Return (X, Y) of the center of cell containing provided text 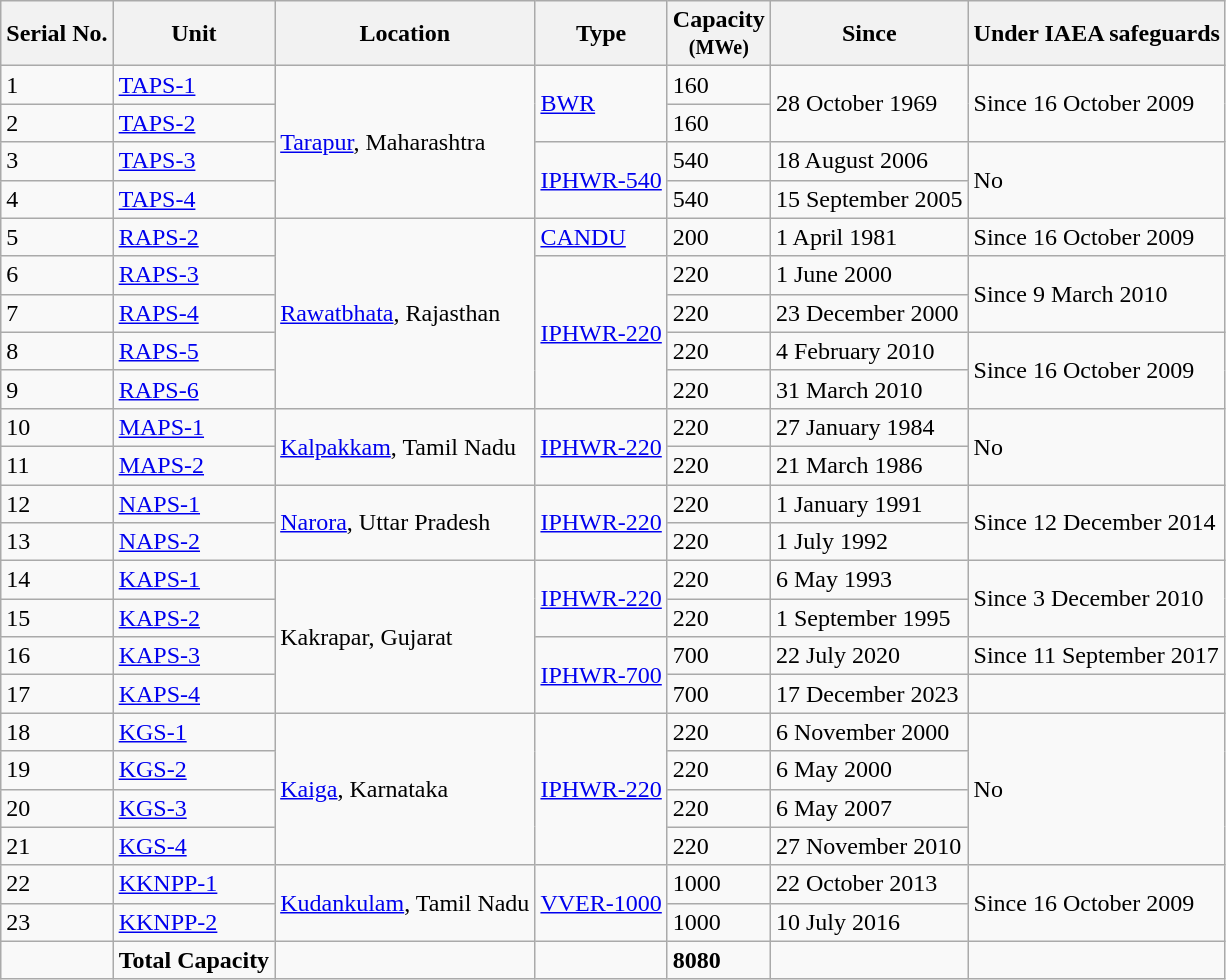
Location (405, 34)
MAPS-1 (194, 427)
Since 12 December 2014 (1096, 522)
22 October 2013 (869, 884)
6 May 2000 (869, 770)
KAPS-3 (194, 656)
5 (57, 237)
8080 (718, 960)
1 January 1991 (869, 503)
Total Capacity (194, 960)
18 (57, 732)
IPHWR-540 (601, 180)
1 (57, 85)
NAPS-2 (194, 542)
TAPS-4 (194, 199)
Since 11 September 2017 (1096, 656)
1 April 1981 (869, 237)
Serial No. (57, 34)
1 June 2000 (869, 275)
KGS-3 (194, 808)
27 November 2010 (869, 846)
NAPS-1 (194, 503)
15 September 2005 (869, 199)
RAPS-4 (194, 313)
11 (57, 465)
200 (718, 237)
Since 9 March 2010 (1096, 294)
12 (57, 503)
17 (57, 694)
Unit (194, 34)
31 March 2010 (869, 389)
1 July 1992 (869, 542)
10 (57, 427)
23 (57, 922)
2 (57, 123)
10 July 2016 (869, 922)
Since 3 December 2010 (1096, 599)
RAPS-5 (194, 351)
Kakrapar, Gujarat (405, 637)
21 (57, 846)
KAPS-4 (194, 694)
6 November 2000 (869, 732)
RAPS-6 (194, 389)
4 February 2010 (869, 351)
21 March 1986 (869, 465)
Under IAEA safeguards (1096, 34)
8 (57, 351)
Narora, Uttar Pradesh (405, 522)
RAPS-2 (194, 237)
Type (601, 34)
28 October 1969 (869, 104)
1 September 1995 (869, 618)
VVER-1000 (601, 903)
9 (57, 389)
TAPS-3 (194, 161)
RAPS-3 (194, 275)
Capacity(MWe) (718, 34)
6 May 2007 (869, 808)
Kalpakkam, Tamil Nadu (405, 446)
KAPS-1 (194, 580)
KKNPP-1 (194, 884)
3 (57, 161)
18 August 2006 (869, 161)
6 (57, 275)
22 (57, 884)
KAPS-2 (194, 618)
Kaiga, Karnataka (405, 789)
20 (57, 808)
22 July 2020 (869, 656)
17 December 2023 (869, 694)
KKNPP-2 (194, 922)
KGS-2 (194, 770)
13 (57, 542)
MAPS-2 (194, 465)
TAPS-1 (194, 85)
19 (57, 770)
KGS-1 (194, 732)
KGS-4 (194, 846)
Rawatbhata, Rajasthan (405, 313)
4 (57, 199)
TAPS-2 (194, 123)
IPHWR-700 (601, 675)
Kudankulam, Tamil Nadu (405, 903)
14 (57, 580)
23 December 2000 (869, 313)
27 January 1984 (869, 427)
Tarapur, Maharashtra (405, 142)
7 (57, 313)
15 (57, 618)
BWR (601, 104)
16 (57, 656)
Since (869, 34)
CANDU (601, 237)
6 May 1993 (869, 580)
